Return [X, Y] of the center of cell containing provided text 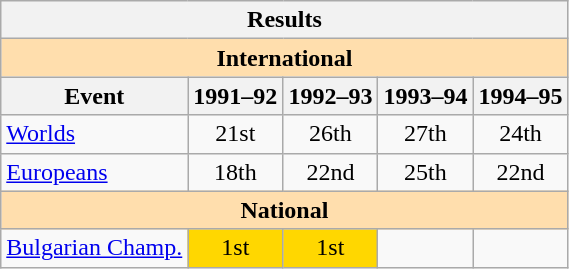
26th [330, 134]
27th [426, 134]
1992–93 [330, 96]
Results [284, 20]
1994–95 [520, 96]
Event [94, 96]
25th [426, 172]
International [284, 58]
1991–92 [236, 96]
1993–94 [426, 96]
National [284, 210]
Bulgarian Champ. [94, 248]
18th [236, 172]
21st [236, 134]
24th [520, 134]
Worlds [94, 134]
Europeans [94, 172]
